Return the (x, y) coordinate for the center point of the cell that contains the specified text.  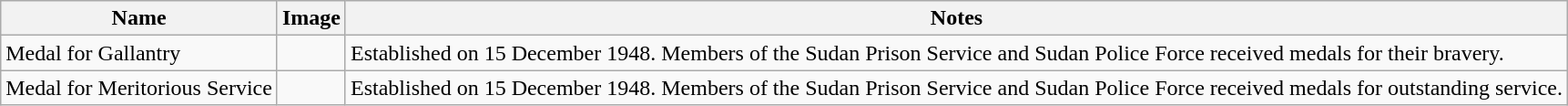
Medal for Gallantry (139, 53)
Name (139, 18)
Established on 15 December 1948. Members of the Sudan Prison Service and Sudan Police Force received medals for their bravery. (956, 53)
Medal for Meritorious Service (139, 88)
Image (311, 18)
Established on 15 December 1948. Members of the Sudan Prison Service and Sudan Police Force received medals for outstanding service. (956, 88)
Notes (956, 18)
